From the cell containing the given text, extract its center point as [x, y] coordinate. 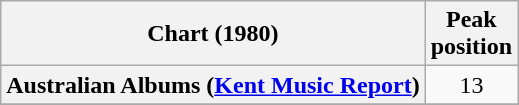
13 [471, 85]
Australian Albums (Kent Music Report) [213, 85]
Chart (1980) [213, 34]
Peakposition [471, 34]
